Find where the given text appears and provide that cell's center as [X, Y] coordinate. 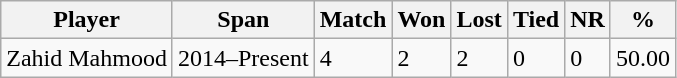
Span [243, 20]
4 [353, 58]
2014–Present [243, 58]
Zahid Mahmood [87, 58]
50.00 [642, 58]
Player [87, 20]
Won [422, 20]
% [642, 20]
NR [588, 20]
Lost [479, 20]
Tied [536, 20]
Match [353, 20]
